Identify which cell holds the provided text, then report its (x, y) central coordinate. 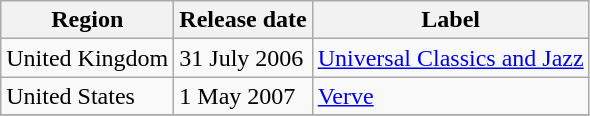
United Kingdom (88, 58)
Label (450, 20)
Verve (450, 96)
31 July 2006 (243, 58)
1 May 2007 (243, 96)
Region (88, 20)
Universal Classics and Jazz (450, 58)
United States (88, 96)
Release date (243, 20)
